For the text-containing cell, return its midpoint in [X, Y] coordinate format. 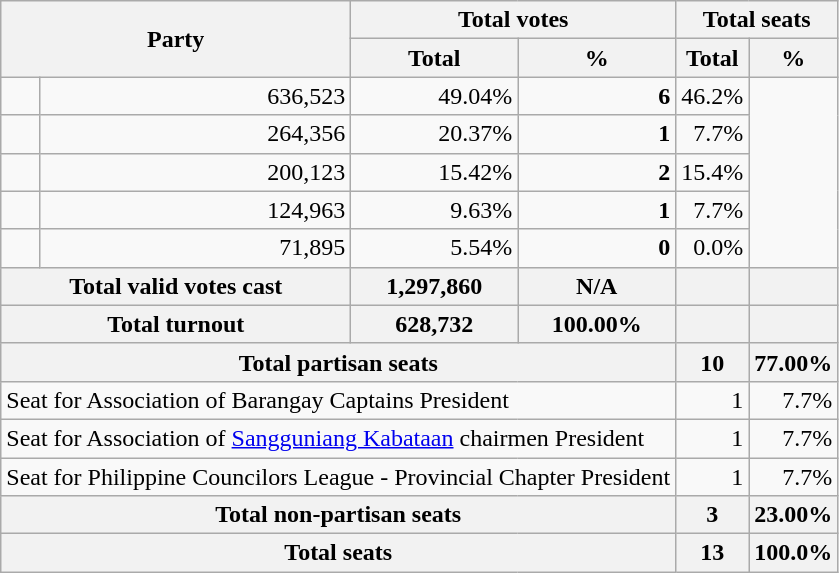
636,523 [194, 96]
5.54% [434, 248]
Party [176, 39]
6 [597, 96]
Total votes [514, 20]
49.04% [434, 96]
9.63% [434, 210]
124,963 [194, 210]
10 [712, 362]
15.42% [434, 172]
77.00% [794, 362]
200,123 [194, 172]
2 [597, 172]
N/A [597, 286]
46.2% [712, 96]
23.00% [794, 515]
0.0% [712, 248]
13 [712, 553]
100.00% [597, 324]
71,895 [194, 248]
0 [597, 248]
Total turnout [176, 324]
100.0% [794, 553]
Seat for Association of Barangay Captains President [338, 400]
264,356 [194, 134]
15.4% [712, 172]
Total non-partisan seats [338, 515]
1,297,860 [434, 286]
Seat for Philippine Councilors League - Provincial Chapter President [338, 477]
Seat for Association of Sangguniang Kabataan chairmen President [338, 438]
628,732 [434, 324]
Total partisan seats [338, 362]
20.37% [434, 134]
Total valid votes cast [176, 286]
3 [712, 515]
